Return (X, Y) of the center of cell containing provided text 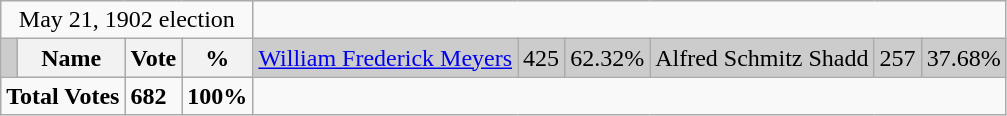
Total Votes (63, 96)
37.68% (964, 58)
William Frederick Meyers (386, 58)
682 (154, 96)
257 (898, 58)
Alfred Schmitz Shadd (762, 58)
May 21, 1902 election (127, 20)
Vote (154, 58)
Name (70, 58)
% (218, 58)
62.32% (608, 58)
100% (218, 96)
425 (542, 58)
